Provide the (x, y) coordinate of the cell's center where the given text is located.  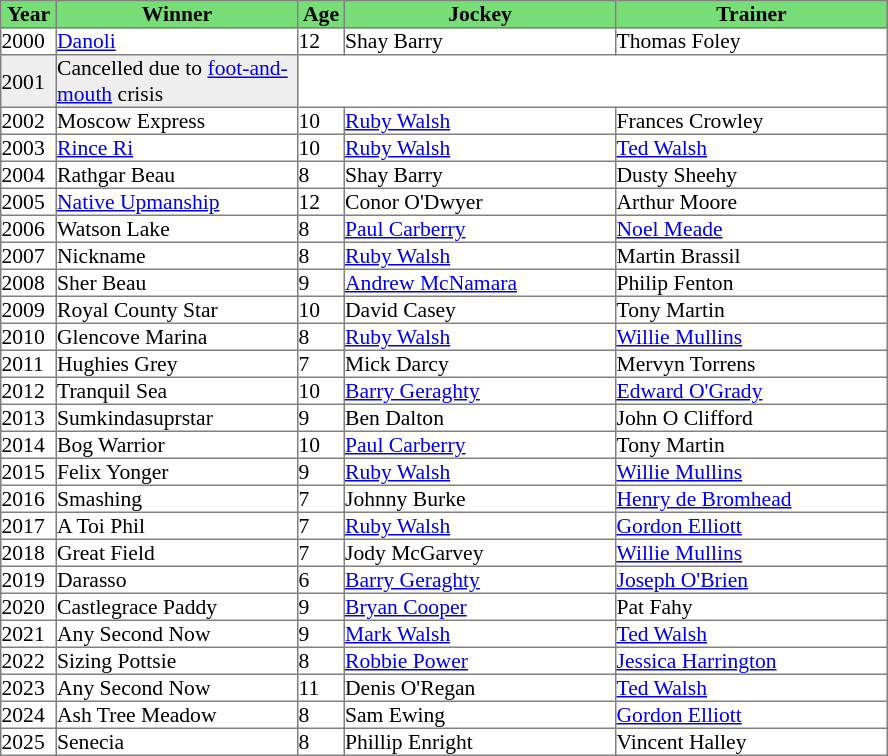
2020 (29, 606)
Darasso (177, 580)
Winner (177, 14)
Tranquil Sea (177, 390)
Johnny Burke (480, 498)
2024 (29, 714)
2016 (29, 498)
David Casey (480, 310)
2025 (29, 742)
2011 (29, 364)
Jockey (480, 14)
Phillip Enright (480, 742)
11 (321, 688)
Native Upmanship (177, 202)
2012 (29, 390)
Ben Dalton (480, 418)
Philip Fenton (752, 282)
Sizing Pottsie (177, 660)
2003 (29, 148)
2013 (29, 418)
2018 (29, 552)
Conor O'Dwyer (480, 202)
Robbie Power (480, 660)
Great Field (177, 552)
Smashing (177, 498)
Thomas Foley (752, 42)
John O Clifford (752, 418)
Mark Walsh (480, 634)
Jody McGarvey (480, 552)
Jessica Harrington (752, 660)
Edward O'Grady (752, 390)
2009 (29, 310)
2000 (29, 42)
Watson Lake (177, 228)
2004 (29, 174)
Vincent Halley (752, 742)
Bryan Cooper (480, 606)
2010 (29, 336)
2023 (29, 688)
Denis O'Regan (480, 688)
Rince Ri (177, 148)
Sumkindasuprstar (177, 418)
Ash Tree Meadow (177, 714)
Hughies Grey (177, 364)
2006 (29, 228)
Trainer (752, 14)
Noel Meade (752, 228)
Senecia (177, 742)
2014 (29, 444)
A Toi Phil (177, 526)
Felix Yonger (177, 472)
Sam Ewing (480, 714)
Mervyn Torrens (752, 364)
Frances Crowley (752, 120)
2007 (29, 256)
Moscow Express (177, 120)
Castlegrace Paddy (177, 606)
6 (321, 580)
2022 (29, 660)
Mick Darcy (480, 364)
2005 (29, 202)
2015 (29, 472)
2021 (29, 634)
2002 (29, 120)
2001 (29, 81)
2019 (29, 580)
Nickname (177, 256)
Cancelled due to foot-and-mouth crisis (177, 81)
Danoli (177, 42)
2008 (29, 282)
Arthur Moore (752, 202)
2017 (29, 526)
Dusty Sheehy (752, 174)
Bog Warrior (177, 444)
Andrew McNamara (480, 282)
Year (29, 14)
Rathgar Beau (177, 174)
Pat Fahy (752, 606)
Glencove Marina (177, 336)
Martin Brassil (752, 256)
Royal County Star (177, 310)
Sher Beau (177, 282)
Age (321, 14)
Henry de Bromhead (752, 498)
Joseph O'Brien (752, 580)
